From the cell containing the given text, extract its center point as (x, y) coordinate. 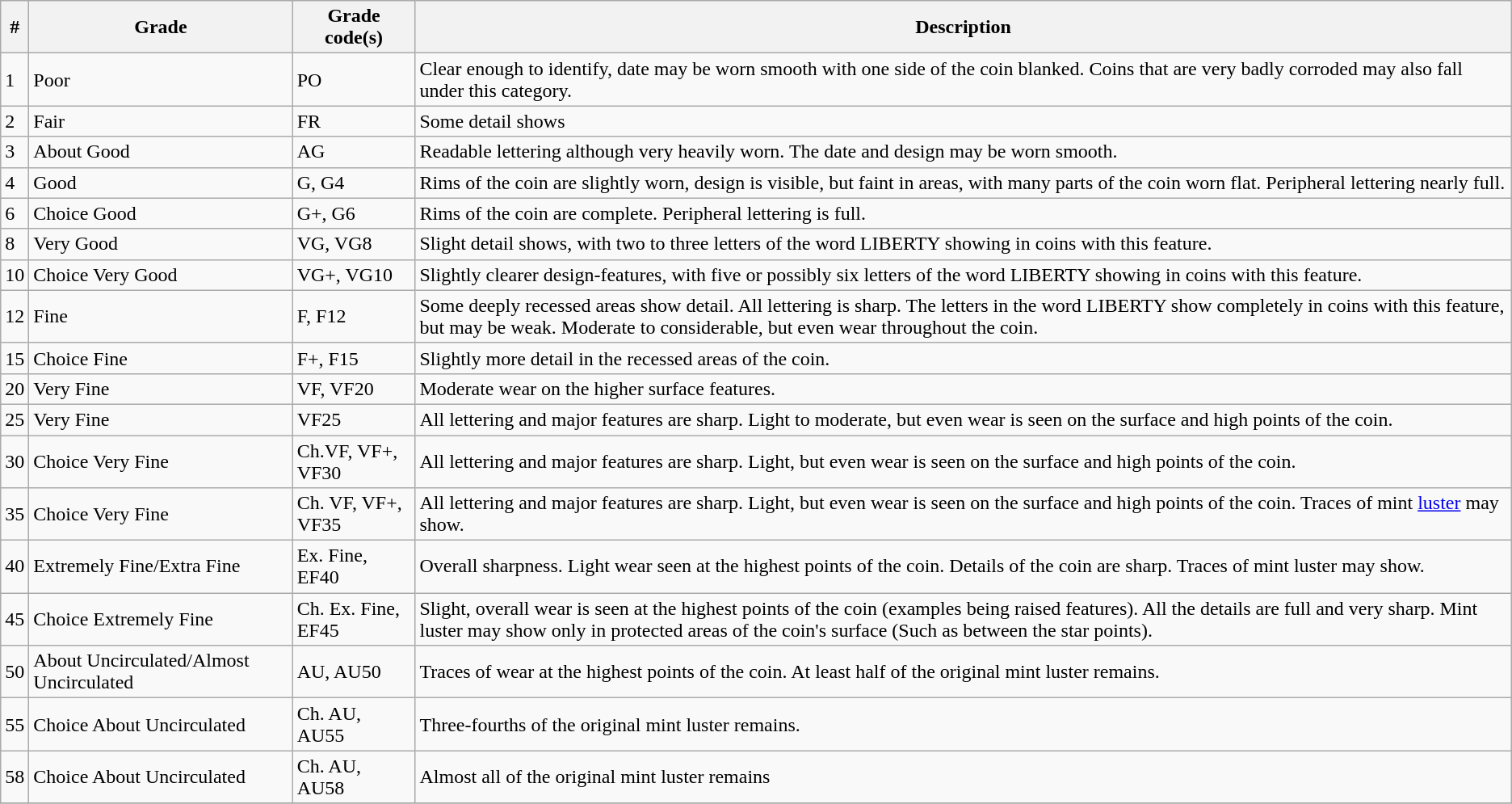
30 (15, 461)
45 (15, 619)
Grade (161, 27)
G, G4 (354, 183)
# (15, 27)
Grade code(s) (354, 27)
VF25 (354, 419)
Fine (161, 317)
Ch. AU, AU58 (354, 777)
Choice Fine (161, 358)
Rims of the coin are complete. Peripheral lettering is full. (963, 213)
Very Good (161, 244)
F, F12 (354, 317)
40 (15, 567)
All lettering and major features are sharp. Light to moderate, but even wear is seen on the surface and high points of the coin. (963, 419)
20 (15, 389)
F+, F15 (354, 358)
Readable lettering although very heavily worn. The date and design may be worn smooth. (963, 152)
FR (354, 121)
35 (15, 514)
PO (354, 79)
Rims of the coin are slightly worn, design is visible, but faint in areas, with many parts of the coin worn flat. Peripheral lettering nearly full. (963, 183)
Slightly more detail in the recessed areas of the coin. (963, 358)
12 (15, 317)
Poor (161, 79)
Fair (161, 121)
AG (354, 152)
Slight detail shows, with two to three letters of the word LIBERTY showing in coins with this feature. (963, 244)
All lettering and major features are sharp. Light, but even wear is seen on the surface and high points of the coin. Traces of mint luster may show. (963, 514)
Overall sharpness. Light wear seen at the highest points of the coin. Details of the coin are sharp. Traces of mint luster may show. (963, 567)
10 (15, 275)
Choice Good (161, 213)
Ch. VF, VF+, VF35 (354, 514)
2 (15, 121)
Almost all of the original mint luster remains (963, 777)
Choice Very Good (161, 275)
50 (15, 672)
Three-fourths of the original mint luster remains. (963, 724)
15 (15, 358)
All lettering and major features are sharp. Light, but even wear is seen on the surface and high points of the coin. (963, 461)
6 (15, 213)
Slightly clearer design-features, with five or possibly six letters of the word LIBERTY showing in coins with this feature. (963, 275)
Ch. Ex. Fine, EF45 (354, 619)
1 (15, 79)
VG, VG8 (354, 244)
About Good (161, 152)
Good (161, 183)
VG+, VG10 (354, 275)
Choice Extremely Fine (161, 619)
About Uncirculated/Almost Uncirculated (161, 672)
Description (963, 27)
Some detail shows (963, 121)
3 (15, 152)
Ch. AU, AU55 (354, 724)
Ch.VF, VF+, VF30 (354, 461)
VF, VF20 (354, 389)
8 (15, 244)
4 (15, 183)
G+, G6 (354, 213)
55 (15, 724)
25 (15, 419)
Extremely Fine/Extra Fine (161, 567)
58 (15, 777)
AU, AU50 (354, 672)
Traces of wear at the highest points of the coin. At least half of the original mint luster remains. (963, 672)
Moderate wear on the higher surface features. (963, 389)
Ex. Fine, EF40 (354, 567)
